Return [X, Y] of the center of cell containing provided text 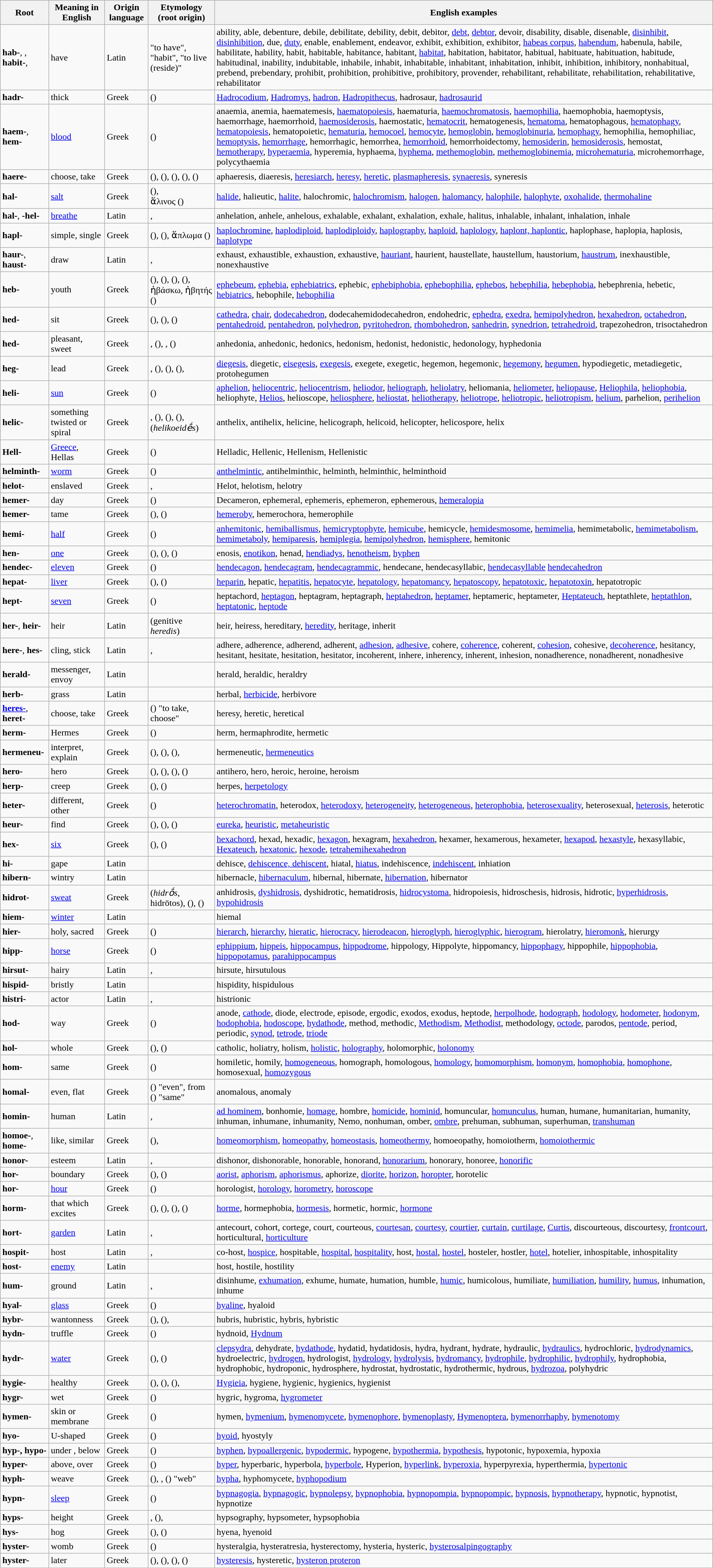
heb- [25, 290]
(genitive heredis) [181, 625]
glass [77, 1305]
(), , () "web" [181, 1479]
hymen- [25, 1416]
anhedonia, anhedonic, hedonics, hedonism, hedonist, hedonistic, hedonology, hyphedonia [464, 344]
hirsute, hirsutulous [464, 970]
hydn- [25, 1334]
above, over [77, 1465]
hygr- [25, 1397]
womb [77, 1546]
hubris, hubristic, hybris, hybristic [464, 1319]
(), ἅλινος () [181, 196]
like, similar [77, 1141]
aphaeresis, diaeresis, heresiarch, heresy, heretic, plasmapheresis, synaeresis, syneresis [464, 176]
sun [77, 393]
truffle [77, 1334]
histri- [25, 999]
, (), , () [181, 344]
co-host, hospice, hospitable, hospital, hospitality, host, hostal, hostel, hosteler, hostler, hotel, hotelier, inhospitable, inhospitality [464, 1252]
boundary [77, 1174]
heg- [25, 368]
hero [77, 772]
herm, hermaphrodite, hermetic [464, 733]
hemeroby, hemerochora, hemerophile [464, 514]
hendec- [25, 567]
hept- [25, 601]
(), (), ἅπλωμα () [181, 236]
hyper- [25, 1465]
day [77, 500]
hipp- [25, 951]
Hell- [25, 452]
host- [25, 1266]
homin- [25, 1116]
even, flat [77, 1092]
(), (), [181, 1319]
hyps- [25, 1518]
sleep [77, 1498]
blood [77, 137]
hypn- [25, 1498]
heir [77, 625]
one [77, 553]
draw [77, 260]
, (), (), (), [181, 368]
hygie- [25, 1383]
ground [77, 1286]
ephippium, hippeis, hippocampus, hippodrome, hippology, Hippolyte, hippomancy, hippophagy, hippophile, hippophobia, hippopotamus, parahippocampus [464, 951]
haere- [25, 176]
hispidity, hispidulous [464, 985]
hyph- [25, 1479]
something twisted or spiral [77, 422]
aorist, aphorism, aphorismus, aphorize, diorite, horizon, horopter, horotelic [464, 1174]
enslaved [77, 486]
hibern- [25, 878]
healthy [77, 1383]
enemy [77, 1266]
hydr- [25, 1358]
honor- [25, 1160]
Root [25, 13]
hal- [25, 196]
find [77, 825]
Greece, Hellas [77, 452]
hypha, hyphomycete, hyphopodium [464, 1479]
hermeneu- [25, 752]
homal- [25, 1092]
hermeneutic, hermeneutics [464, 752]
haur-, haust- [25, 260]
(), [181, 1141]
hiemal [464, 917]
"to have", "habit", "to live (reside)" [181, 57]
hum- [25, 1286]
hybr- [25, 1319]
horm- [25, 1208]
creep [77, 786]
hairy [77, 970]
helot- [25, 486]
herp- [25, 786]
bristly [77, 985]
messenger, envoy [77, 674]
wantonness [77, 1319]
Hygieia, hygiene, hygienic, hygienics, hygienist [464, 1383]
human [77, 1116]
hier- [25, 931]
heli- [25, 393]
way [77, 1023]
garden [77, 1232]
Hadrocodium, Hadromys, hadron, Hadropithecus, hadrosaur, hadrosaurid [464, 97]
hygric, hygroma, hygrometer [464, 1397]
hyphen, hypoallergenic, hypodermic, hypogene, hypothermia, hypothesis, hypotonic, hypoxemia, hypoxia [464, 1450]
hi- [25, 863]
hyp-, hypo- [25, 1450]
wet [77, 1397]
exhaust, exhaustible, exhaustion, exhaustive, hauriant, haurient, haustellate, haustellum, haustorium, haustrum, inexhaustible, nonexhaustive [464, 260]
Etymology (root origin) [181, 13]
anthelmintic, antihelminthic, helminth, helminthic, helminthoid [464, 471]
her-, heir- [25, 625]
heptachord, heptagon, heptagram, heptagraph, heptahedron, heptamer, heptameric, heptameter, Heptateuch, heptathlete, heptathlon, heptatonic, heptode [464, 601]
halide, halieutic, halite, halochromic, halochromism, halogen, halomancy, halophile, halophyte, oxohalide, thermohaline [464, 196]
interpret, explain [77, 752]
anhidrosis, dyshidrosis, dyshidrotic, hematidrosis, hidrocystoma, hidropoiesis, hidroschesis, hidrosis, hidrotic, hyperhidrosis, hypohidrosis [464, 898]
hymen, hymenium, hymenomycete, hymenophore, hymenoplasty, Hymenoptera, hymenorrhaphy, hymenotomy [464, 1416]
skin or membrane [77, 1416]
Hermes [77, 733]
that which excites [77, 1208]
different, other [77, 805]
(hidrṓs, hidrōtos), (), () [181, 898]
diegesis, diegetic, eisegesis, exegesis, exegete, exegetic, hegemon, hegemonic, hegemony, hegumen, hypodiegetic, metadiegetic, protohegumen [464, 368]
horologist, horology, horometry, horoscope [464, 1189]
sit [77, 319]
tame [77, 514]
hour [77, 1189]
hex- [25, 844]
hab-, , habit-, [25, 57]
have [77, 57]
herald, heraldic, heraldry [464, 674]
hyper, hyperbaric, hyperbola, hyperbole, Hyperion, hyperlink, hyperoxia, hyperpyrexia, hyperthermia, hypertonic [464, 1465]
hol- [25, 1048]
heterochromatin, heterodox, heterodoxy, heterogeneity, heterogeneous, heterophobia, heterosexuality, heterosexual, heterosis, heterotic [464, 805]
hospit- [25, 1252]
anhelation, anhele, anhelous, exhalable, exhalant, exhalation, exhale, halitus, inhalable, inhalant, inhalation, inhale [464, 216]
hysteralgia, hysteratresia, hysterectomy, hysteria, hysteric, hysterosalpingography [464, 1546]
hendecagon, hendecagram, hendecagrammic, hendecane, hendecasyllabic, hendecasyllable hendecahedron [464, 567]
holy, sacred [77, 931]
esteem [77, 1160]
actor [77, 999]
same [77, 1067]
hibernacle, hibernaculum, hibernal, hibernate, hibernation, hibernator [464, 878]
Origin language [126, 13]
water [77, 1358]
homiletic, homily, homogeneous, homograph, homologous, homology, homomorphism, homonym, homophobia, homophone, homosexual, homozygous [464, 1067]
hom- [25, 1067]
lead [77, 368]
hepat- [25, 582]
hadr- [25, 97]
under , below [77, 1450]
worm [77, 471]
dishonor, dishonorable, honorable, honorand, honorarium, honorary, honoree, honorific [464, 1160]
haplochromine, haplodiploid, haplodiploidy, haplography, haploid, haplology, haplont, haplontic, haplophase, haplopia, haplosis, haplotype [464, 236]
herpes, herpetology [464, 786]
heur- [25, 825]
() "even", from () "same" [181, 1092]
breathe [77, 216]
later [77, 1560]
simple, single [77, 236]
gape [77, 863]
half [77, 533]
helminth- [25, 471]
eureka, heuristic, metaheuristic [464, 825]
hen- [25, 553]
catholic, holiatry, holism, holistic, holography, holomorphic, holonomy [464, 1048]
wintry [77, 878]
herb- [25, 694]
herbal, herbicide, herbivore [464, 694]
Decameron, ephemeral, ephemeris, ephemeron, ephemerous, hemeralopia [464, 500]
hemi- [25, 533]
enosis, enotikon, henad, hendiadys, henotheism, hyphen [464, 553]
U-shaped [77, 1436]
six [77, 844]
liver [77, 582]
hyaline, hyaloid [464, 1305]
seven [77, 601]
salt [77, 196]
heparin, hepatic, hepatitis, hepatocyte, hepatology, hepatomancy, hepatoscopy, hepatotoxic, hepatotoxin, hepatotropic [464, 582]
antihero, hero, heroic, heroine, heroism [464, 772]
Helot, helotism, helotry [464, 486]
heres-, heret- [25, 713]
host, hostile, hostility [464, 1266]
histrionic [464, 999]
hero- [25, 772]
herm- [25, 733]
hort- [25, 1232]
cling, stick [77, 650]
hierarch, hierarchy, hieratic, hierocracy, hierodeacon, hieroglyph, hieroglyphic, hierogram, hierolatry, hieromonk, hierurgy [464, 931]
hypsography, hypsometer, hypsophobia [464, 1518]
disinhume, exhumation, exhume, humate, humation, humble, humic, humicolous, humiliate, humiliation, humility, humus, inhumation, inhume [464, 1286]
hidrot- [25, 898]
heter- [25, 805]
host [77, 1252]
pleasant, sweet [77, 344]
hypnagogia, hypnagogic, hypnolepsy, hypnophobia, hypnopompia, hypnopompic, hypnosis, hypnotherapy, hypnotic, hypnotist, hypnotize [464, 1498]
Helladic, Hellenic, Hellenism, Hellenistic [464, 452]
here-, hes- [25, 650]
, (), (), (), (helikoeidḗs) [181, 422]
hyal- [25, 1305]
(), (), (), (), ἡβάσκω, ἡβητής () [181, 290]
hydnoid, Hydnum [464, 1334]
herald- [25, 674]
Meaning in English [77, 13]
homoe-, home- [25, 1141]
height [77, 1518]
hyo- [25, 1436]
() "to take, choose" [181, 713]
horme, hormephobia, hormesis, hormetic, hormic, hormone [464, 1208]
(), (), (), (), () [181, 176]
English examples [464, 13]
, (), [181, 1518]
hiem- [25, 917]
hal-, -hel- [25, 216]
dehisce, dehiscence, dehiscent, hiatal, hiatus, indehiscence, indehiscent, inhiation [464, 863]
hod- [25, 1023]
hyena, hyenoid [464, 1532]
sweat [77, 898]
anomalous, anomaly [464, 1092]
hog [77, 1532]
homeomorphism, homeopathy, homeostasis, homeothermy, homoeopathy, homoiotherm, homoiothermic [464, 1141]
anthelix, antihelix, helicine, helicograph, helicoid, helicopter, helicospore, helix [464, 422]
eleven [77, 567]
thick [77, 97]
haem-, hem- [25, 137]
whole [77, 1048]
hys- [25, 1532]
youth [77, 290]
helic- [25, 422]
hyoid, hyostyly [464, 1436]
winter [77, 917]
grass [77, 694]
horse [77, 951]
hysteresis, hysteretic, hysteron proteron [464, 1560]
hirsut- [25, 970]
hispid- [25, 985]
hapl- [25, 236]
weave [77, 1479]
heir, heiress, hereditary, heredity, heritage, inherit [464, 625]
heresy, heretic, heretical [464, 713]
